Output the [X, Y] coordinate of the center of the cell containing the given text.  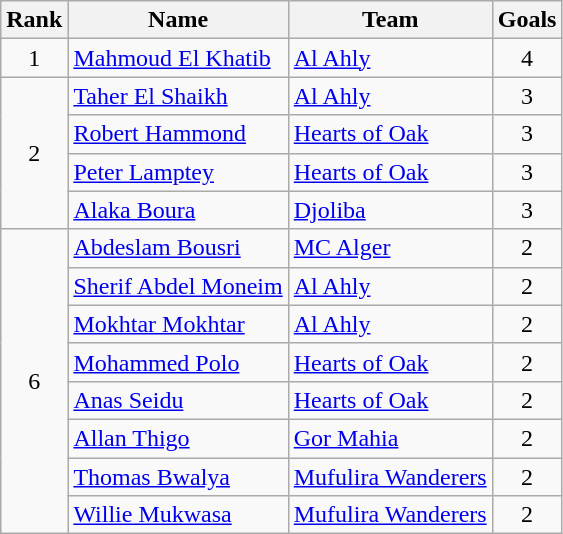
4 [527, 58]
Robert Hammond [178, 134]
Taher El Shaikh [178, 96]
Team [390, 20]
Name [178, 20]
Goals [527, 20]
6 [34, 381]
Mohammed Polo [178, 362]
Mokhtar Mokhtar [178, 324]
Thomas Bwalya [178, 477]
Gor Mahia [390, 438]
MC Alger [390, 248]
Willie Mukwasa [178, 515]
Rank [34, 20]
Mahmoud El Khatib [178, 58]
Djoliba [390, 210]
Alaka Boura [178, 210]
1 [34, 58]
Abdeslam Bousri [178, 248]
Peter Lamptey [178, 172]
Anas Seidu [178, 400]
Allan Thigo [178, 438]
Sherif Abdel Moneim [178, 286]
